From the cell containing the given text, extract its center point as (x, y) coordinate. 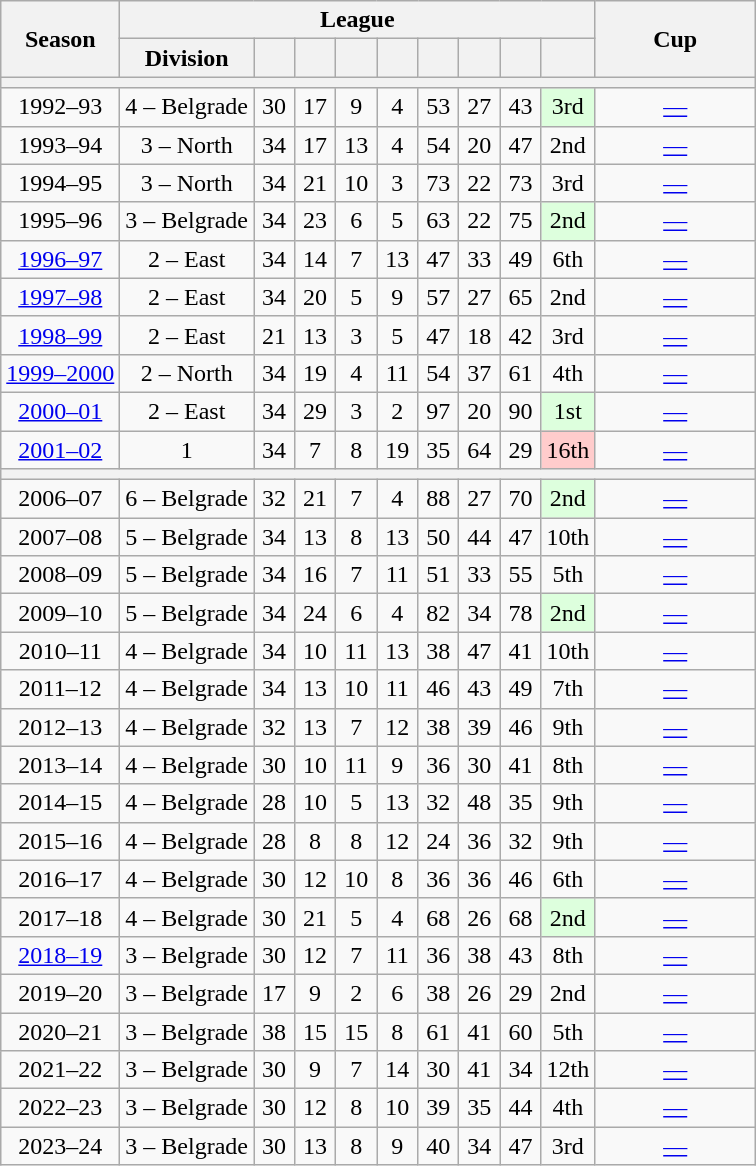
1992–93 (60, 107)
37 (480, 373)
23 (316, 221)
1998–99 (60, 335)
2018–19 (60, 955)
16th (568, 449)
60 (520, 1031)
1st (568, 411)
70 (520, 499)
88 (438, 499)
82 (438, 613)
64 (480, 449)
League (358, 20)
1994–95 (60, 183)
7th (568, 689)
90 (520, 411)
18 (480, 335)
2008–09 (60, 575)
2014–15 (60, 803)
40 (438, 1146)
1997–98 (60, 297)
Cup (676, 39)
2006–07 (60, 499)
48 (480, 803)
75 (520, 221)
2022–23 (60, 1108)
78 (520, 613)
2019–20 (60, 993)
2023–24 (60, 1146)
53 (438, 107)
1993–94 (60, 145)
12th (568, 1070)
2010–11 (60, 651)
2013–14 (60, 765)
Season (60, 39)
1996–97 (60, 259)
55 (520, 575)
2007–08 (60, 537)
2011–12 (60, 689)
42 (520, 335)
2021–22 (60, 1070)
2016–17 (60, 879)
2 – North (187, 373)
2009–10 (60, 613)
2001–02 (60, 449)
2017–18 (60, 917)
51 (438, 575)
57 (438, 297)
2000–01 (60, 411)
1995–96 (60, 221)
50 (438, 537)
2012–13 (60, 727)
65 (520, 297)
63 (438, 221)
Division (187, 58)
16 (316, 575)
1 (187, 449)
2020–21 (60, 1031)
97 (438, 411)
2015–16 (60, 841)
1999–2000 (60, 373)
6 – Belgrade (187, 499)
